Pinpoint the cell where the given text exists, returning its [X, Y] midpoint coordinate. 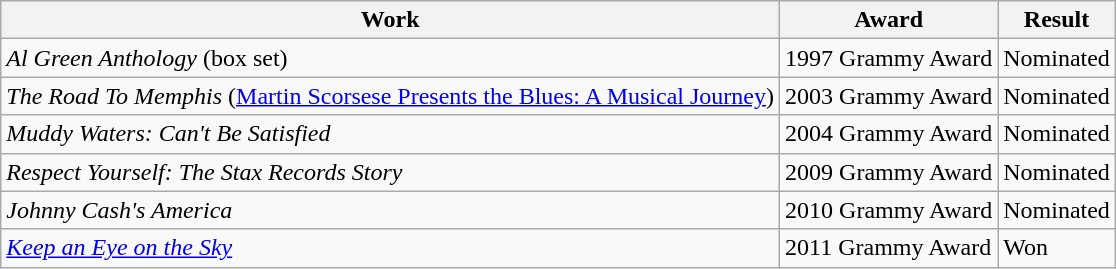
The Road To Memphis (Martin Scorsese Presents the Blues: A Musical Journey) [390, 96]
2011 Grammy Award [889, 248]
Result [1057, 20]
Muddy Waters: Can't Be Satisfied [390, 134]
Keep an Eye on the Sky [390, 248]
Won [1057, 248]
1997 Grammy Award [889, 58]
Johnny Cash's America [390, 210]
2003 Grammy Award [889, 96]
Al Green Anthology (box set) [390, 58]
2009 Grammy Award [889, 172]
Respect Yourself: The Stax Records Story [390, 172]
2010 Grammy Award [889, 210]
Award [889, 20]
Work [390, 20]
2004 Grammy Award [889, 134]
